From the cell containing the given text, extract its center point as [x, y] coordinate. 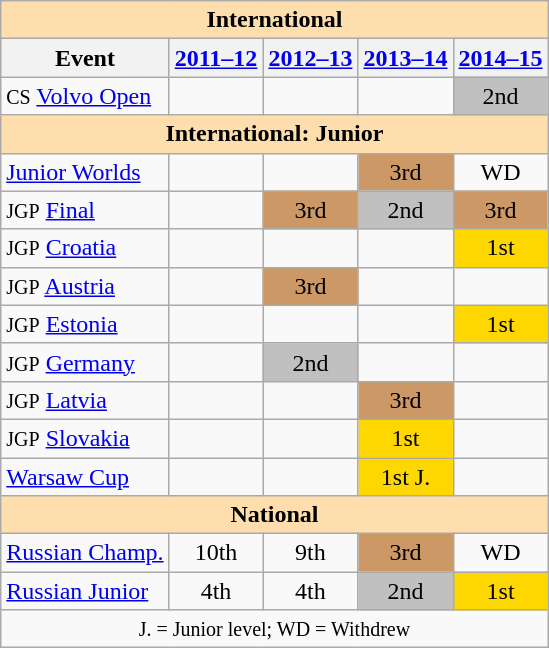
Event [85, 58]
9th [310, 553]
International: Junior [274, 134]
2014–15 [500, 58]
10th [216, 553]
JGP Austria [85, 286]
CS Volvo Open [85, 96]
1st J. [406, 477]
JGP Latvia [85, 400]
National [274, 515]
Russian Junior [85, 591]
2013–14 [406, 58]
International [274, 20]
JGP Croatia [85, 248]
JGP Germany [85, 362]
2011–12 [216, 58]
J. = Junior level; WD = Withdrew [274, 629]
JGP Estonia [85, 324]
Russian Champ. [85, 553]
Junior Worlds [85, 172]
2012–13 [310, 58]
Warsaw Cup [85, 477]
JGP Slovakia [85, 438]
JGP Final [85, 210]
